Pinpoint the cell where the given text exists, returning its [x, y] midpoint coordinate. 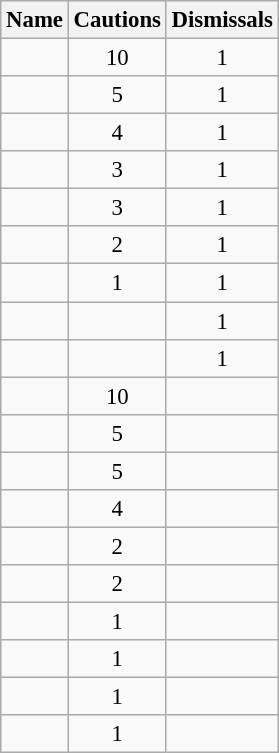
Name [35, 20]
Cautions [117, 20]
Dismissals [222, 20]
